Pinpoint the cell where the given text exists, returning its [X, Y] midpoint coordinate. 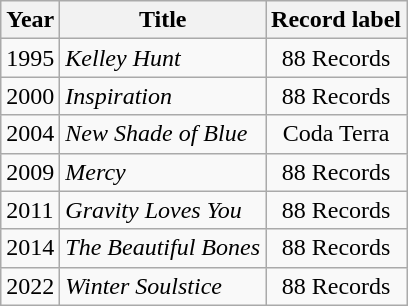
New Shade of Blue [163, 134]
2000 [30, 96]
Mercy [163, 172]
2011 [30, 210]
Record label [336, 20]
Coda Terra [336, 134]
Winter Soulstice [163, 286]
Year [30, 20]
1995 [30, 58]
Inspiration [163, 96]
Kelley Hunt [163, 58]
2022 [30, 286]
2004 [30, 134]
2009 [30, 172]
Title [163, 20]
2014 [30, 248]
The Beautiful Bones [163, 248]
Gravity Loves You [163, 210]
